Determine the [X, Y] coordinate at the center of the cell enclosing the given text.  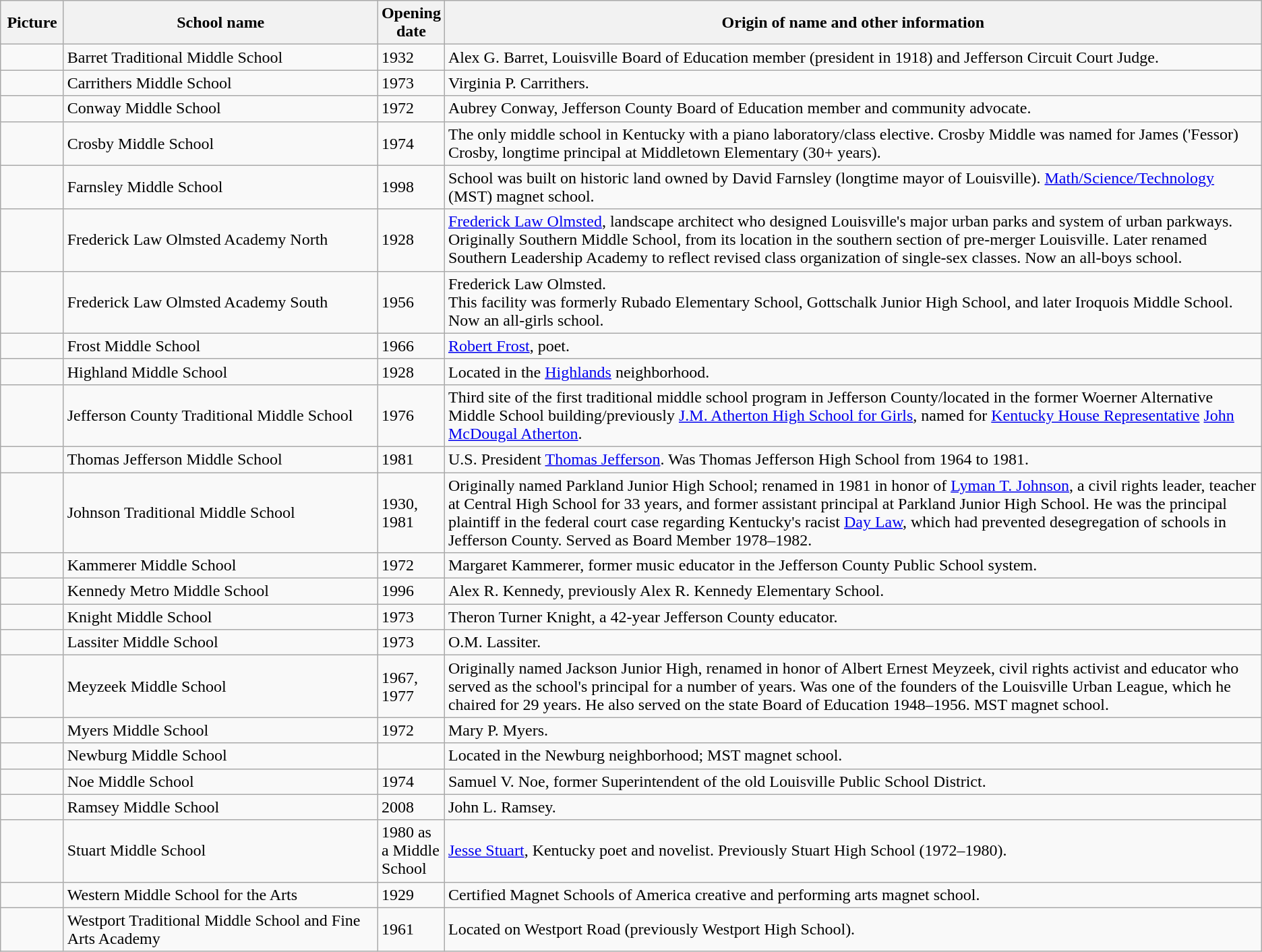
Opening date [411, 23]
Samuel V. Noe, former Superintendent of the old Louisville Public School District. [853, 781]
Myers Middle School [220, 730]
Kennedy Metro Middle School [220, 591]
Alex G. Barret, Louisville Board of Education member (president in 1918) and Jefferson Circuit Court Judge. [853, 57]
Located in the Newburg neighborhood; MST magnet school. [853, 756]
Jefferson County Traditional Middle School [220, 415]
Margaret Kammerer, former music educator in the Jefferson County Public School system. [853, 566]
1966 [411, 346]
Highland Middle School [220, 371]
Certified Magnet Schools of America creative and performing arts magnet school. [853, 895]
Knight Middle School [220, 617]
School name [220, 23]
Frederick Law Olmsted Academy North [220, 240]
1980 as a Middle School [411, 851]
Crosby Middle School [220, 143]
Located on Westport Road (previously Westport High School). [853, 929]
Virginia P. Carrithers. [853, 83]
Newburg Middle School [220, 756]
Mary P. Myers. [853, 730]
Stuart Middle School [220, 851]
School was built on historic land owned by David Farnsley (longtime mayor of Louisville). Math/Science/Technology (MST) magnet school. [853, 187]
1929 [411, 895]
1998 [411, 187]
Thomas Jefferson Middle School [220, 459]
O.M. Lassiter. [853, 643]
Carrithers Middle School [220, 83]
Noe Middle School [220, 781]
2008 [411, 807]
1996 [411, 591]
1930, 1981 [411, 512]
1967,1977 [411, 686]
Theron Turner Knight, a 42-year Jefferson County educator. [853, 617]
1932 [411, 57]
John L. Ramsey. [853, 807]
Aubrey Conway, Jefferson County Board of Education member and community advocate. [853, 109]
Alex R. Kennedy, previously Alex R. Kennedy Elementary School. [853, 591]
Conway Middle School [220, 109]
Ramsey Middle School [220, 807]
1956 [411, 302]
Robert Frost, poet. [853, 346]
Located in the Highlands neighborhood. [853, 371]
Frost Middle School [220, 346]
Kammerer Middle School [220, 566]
Origin of name and other information [853, 23]
Westport Traditional Middle School and Fine Arts Academy [220, 929]
Barret Traditional Middle School [220, 57]
Jesse Stuart, Kentucky poet and novelist. Previously Stuart High School (1972–1980). [853, 851]
U.S. President Thomas Jefferson. Was Thomas Jefferson High School from 1964 to 1981. [853, 459]
Lassiter Middle School [220, 643]
Johnson Traditional Middle School [220, 512]
Frederick Law Olmsted Academy South [220, 302]
Western Middle School for the Arts [220, 895]
Farnsley Middle School [220, 187]
1961 [411, 929]
1976 [411, 415]
1981 [411, 459]
Picture [32, 23]
Meyzeek Middle School [220, 686]
